Scan for the cell matching the given text and deliver its [X, Y] coordinate at center. 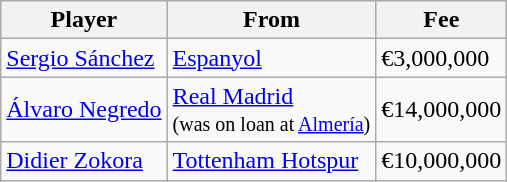
Didier Zokora [84, 161]
Real Madrid(was on loan at Almería) [272, 110]
Fee [442, 20]
Sergio Sánchez [84, 58]
Espanyol [272, 58]
Tottenham Hotspur [272, 161]
€10,000,000 [442, 161]
€14,000,000 [442, 110]
From [272, 20]
Álvaro Negredo [84, 110]
€3,000,000 [442, 58]
Player [84, 20]
